Find where the given text appears and provide that cell's center as (x, y) coordinate. 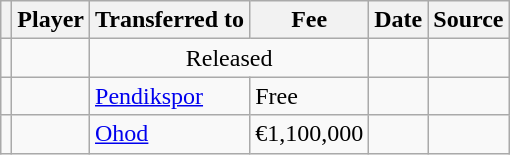
Transferred to (170, 20)
Date (398, 20)
Pendikspor (170, 96)
Ohod (170, 134)
Free (310, 96)
€1,100,000 (310, 134)
Released (230, 58)
Player (51, 20)
Source (468, 20)
Fee (310, 20)
